Locate the cell with the specified text and output its [X, Y] center coordinate. 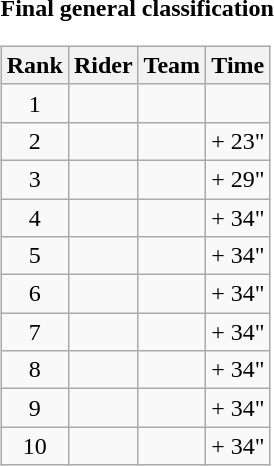
Rank [34, 65]
2 [34, 141]
10 [34, 446]
+ 29" [238, 179]
9 [34, 408]
5 [34, 256]
Team [172, 65]
4 [34, 217]
Time [238, 65]
3 [34, 179]
1 [34, 103]
7 [34, 332]
8 [34, 370]
6 [34, 294]
Rider [103, 65]
+ 23" [238, 141]
